Return [X, Y] of the center of cell containing provided text 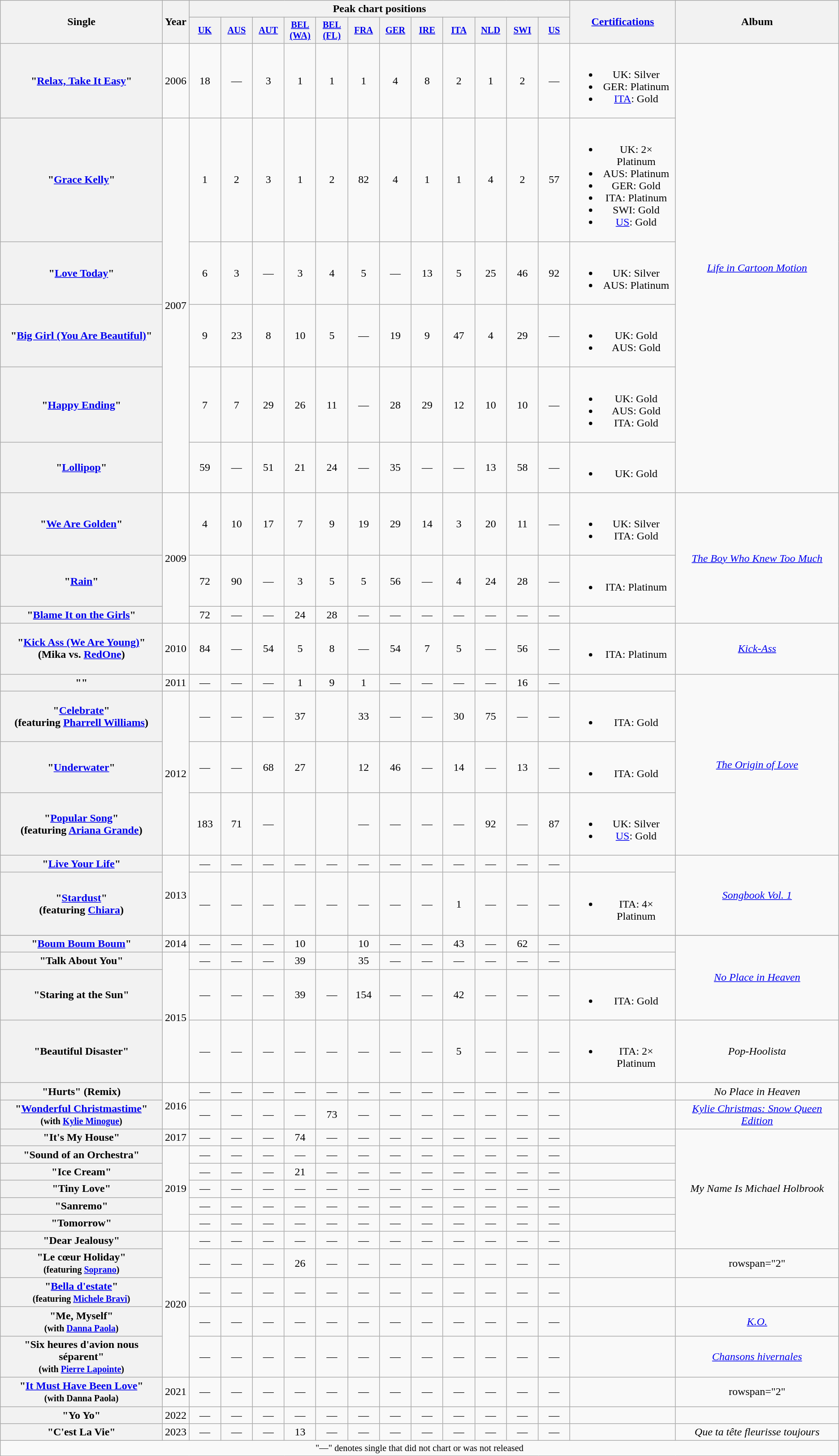
"Boum Boum Boum" [82, 943]
"Blame It on the Girls" [82, 615]
"Six heures d'avion nous séparent"(with Pierre Lapointe) [82, 1356]
"Kick Ass (We Are Young)"(Mika vs. RedOne) [82, 648]
33 [364, 717]
"Big Girl (You Are Beautiful)" [82, 336]
71 [237, 824]
Kylie Christmas: Snow Queen Edition [757, 1115]
"Le cœur Holiday"(featuring Soprano) [82, 1263]
"Celebrate"(featuring Pharrell Williams) [82, 717]
2007 [176, 306]
Peak chart positions [380, 9]
6 [205, 273]
62 [523, 943]
47 [459, 336]
27 [300, 767]
2016 [176, 1106]
90 [237, 581]
AUT [268, 30]
59 [205, 467]
"Rain" [82, 581]
68 [268, 767]
2021 [176, 1392]
BEL(FL) [332, 30]
2014 [176, 943]
"Sanremo" [82, 1206]
"Stardust"(featuring Chiara) [82, 904]
"Tomorrow" [82, 1223]
UK: SilverUS: Gold [623, 824]
Que ta tête fleurisse toujours [757, 1432]
AUS [237, 30]
2012 [176, 773]
FRA [364, 30]
"Popular Song"(featuring Ariana Grande) [82, 824]
2015 [176, 1018]
"Relax, Take It Easy" [82, 81]
"Talk About You" [82, 961]
"Yo Yo" [82, 1415]
74 [300, 1138]
ITA: 2× Platinum [623, 1052]
82 [364, 180]
NLD [490, 30]
2006 [176, 81]
57 [554, 180]
"" [82, 682]
Year [176, 22]
84 [205, 648]
Pop-Hoolista [757, 1052]
"Wonderful Christmastime"(with Kylie Minogue) [82, 1115]
GER [395, 30]
87 [554, 824]
"Sound of an Orchestra" [82, 1155]
18 [205, 81]
2009 [176, 558]
2023 [176, 1432]
16 [523, 682]
23 [237, 336]
"Tiny Love" [82, 1189]
2022 [176, 1415]
"Lollipop" [82, 467]
Life in Cartoon Motion [757, 268]
"We Are Golden" [82, 524]
K.O. [757, 1321]
17 [268, 524]
51 [268, 467]
154 [364, 995]
My Name Is Michael Holbrook [757, 1189]
2017 [176, 1138]
UK: GoldAUS: GoldITA: Gold [623, 404]
The Boy Who Knew Too Much [757, 558]
"Love Today" [82, 273]
73 [332, 1115]
ITA: 4× Platinum [623, 904]
43 [459, 943]
2020 [176, 1304]
Single [82, 22]
UK [205, 30]
"Bella d'estate"(featuring Michele Bravi) [82, 1292]
UK: Gold [623, 467]
"Happy Ending" [82, 404]
2010 [176, 648]
"Grace Kelly" [82, 180]
BEL(WA) [300, 30]
"C'est La Vie" [82, 1432]
"Underwater" [82, 767]
"Ice Cream" [82, 1172]
37 [300, 717]
2013 [176, 895]
Certifications [623, 22]
2019 [176, 1189]
UK: 2× PlatinumAUS: PlatinumGER: GoldITA: PlatinumSWI: GoldUS: Gold [623, 180]
UK: SilverAUS: Platinum [623, 273]
IRE [428, 30]
SWI [523, 30]
ITA [459, 30]
58 [523, 467]
"It Must Have Been Love"(with Danna Paola) [82, 1392]
"It's My House" [82, 1138]
Album [757, 22]
183 [205, 824]
Chansons hivernales [757, 1356]
"Me, Myself"(with Danna Paola) [82, 1321]
UK: SilverITA: Gold [623, 524]
"Staring at the Sun" [82, 995]
UK: GoldAUS: Gold [623, 336]
"Dear Jealousy" [82, 1240]
2011 [176, 682]
"—" denotes single that did not chart or was not released [419, 1448]
"Live Your Life" [82, 864]
US [554, 30]
Songbook Vol. 1 [757, 895]
The Origin of Love [757, 765]
25 [490, 273]
30 [459, 717]
75 [490, 717]
42 [459, 995]
UK: SilverGER: PlatinumITA: Gold [623, 81]
"Hurts" (Remix) [82, 1091]
Kick-Ass [757, 648]
"Beautiful Disaster" [82, 1052]
20 [490, 524]
